Return the (X, Y) coordinate for the center point of the cell that contains the specified text.  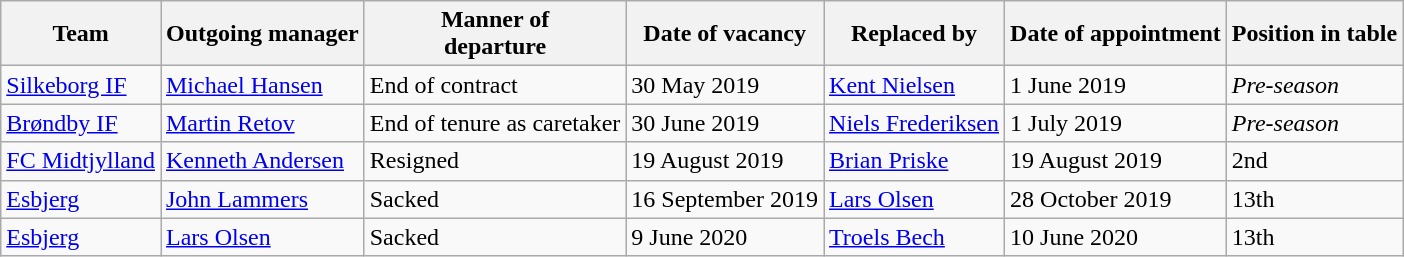
Brøndby IF (81, 123)
2nd (1314, 161)
End of tenure as caretaker (495, 123)
Michael Hansen (262, 85)
Position in table (1314, 34)
1 June 2019 (1116, 85)
9 June 2020 (725, 237)
Resigned (495, 161)
Brian Priske (914, 161)
Replaced by (914, 34)
Date of vacancy (725, 34)
John Lammers (262, 199)
10 June 2020 (1116, 237)
End of contract (495, 85)
16 September 2019 (725, 199)
Outgoing manager (262, 34)
Kent Nielsen (914, 85)
Team (81, 34)
Niels Frederiksen (914, 123)
Martin Retov (262, 123)
30 June 2019 (725, 123)
30 May 2019 (725, 85)
Troels Bech (914, 237)
1 July 2019 (1116, 123)
Kenneth Andersen (262, 161)
Date of appointment (1116, 34)
Manner ofdeparture (495, 34)
FC Midtjylland (81, 161)
Silkeborg IF (81, 85)
28 October 2019 (1116, 199)
